Return [x, y] of the center of cell containing provided text 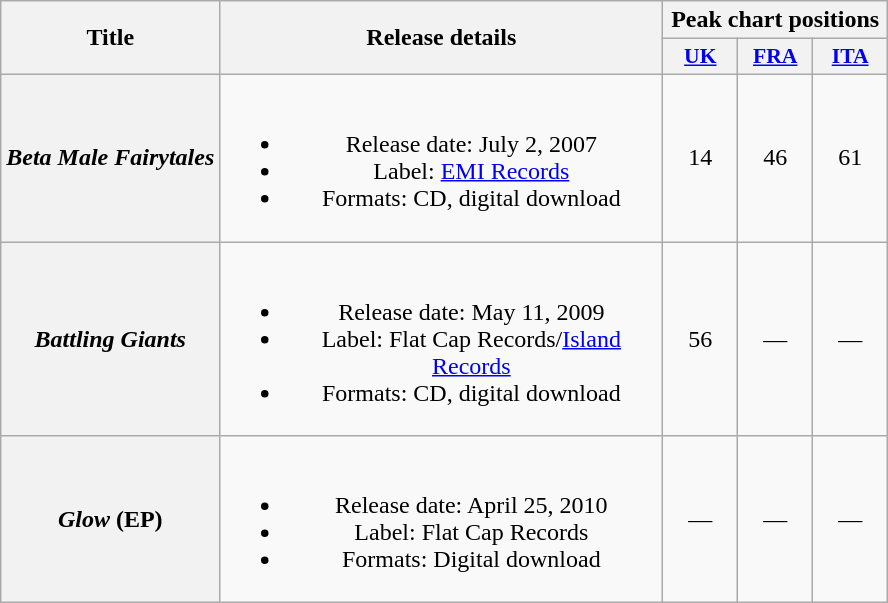
Release date: July 2, 2007Label: EMI RecordsFormats: CD, digital download [442, 158]
FRA [776, 57]
Glow (EP) [110, 520]
56 [700, 339]
Peak chart positions [776, 20]
Release details [442, 38]
Battling Giants [110, 339]
Title [110, 38]
61 [850, 158]
Release date: April 25, 2010Label: Flat Cap RecordsFormats: Digital download [442, 520]
ITA [850, 57]
Release date: May 11, 2009Label: Flat Cap Records/Island RecordsFormats: CD, digital download [442, 339]
Beta Male Fairytales [110, 158]
46 [776, 158]
14 [700, 158]
UK [700, 57]
